Return [x, y] of the center of cell containing provided text 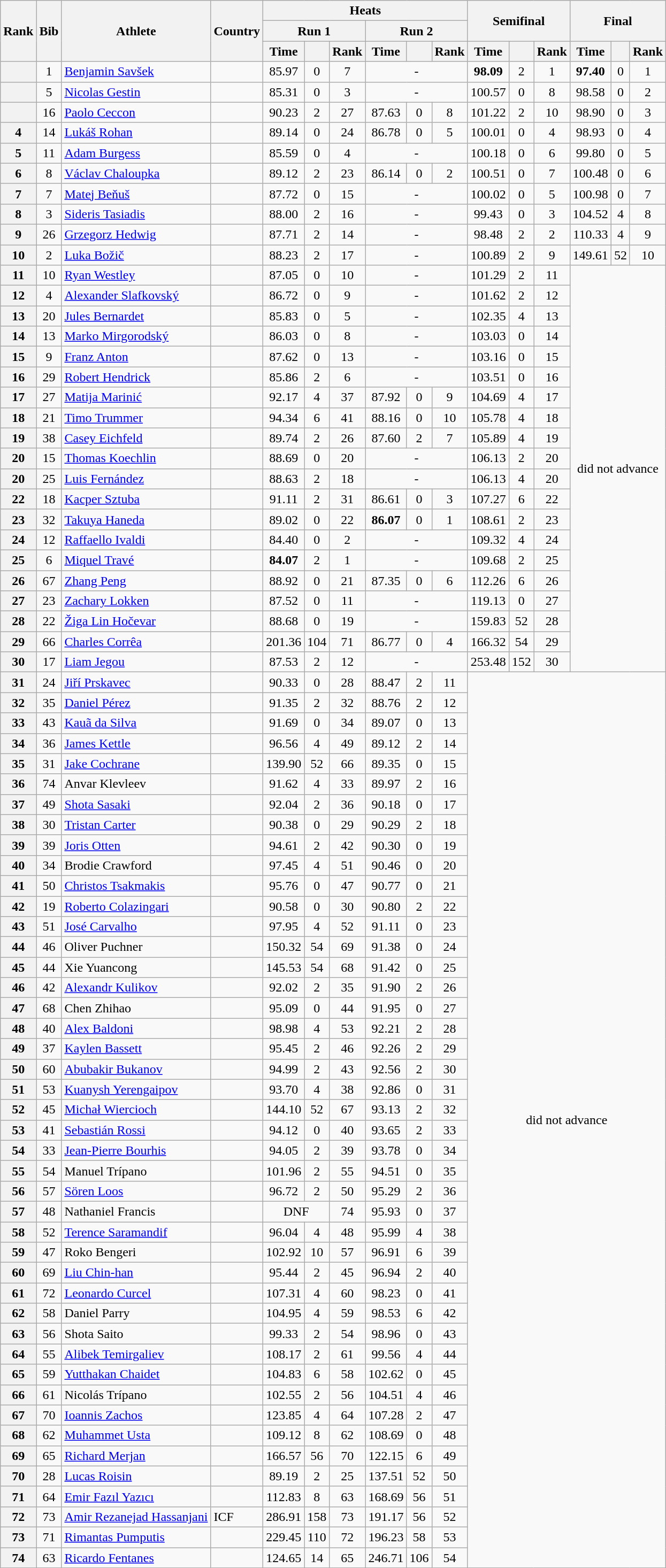
101.29 [488, 275]
Rimantas Pumputis [136, 1537]
149.61 [591, 255]
Kuanysh Yerengaipov [136, 1089]
94.05 [284, 1150]
86.77 [386, 642]
95.29 [386, 1191]
144.10 [284, 1110]
Ricardo Fentanes [136, 1558]
Liam Jegou [136, 662]
Abubakir Bukanov [136, 1069]
Lukáš Rohan [136, 133]
100.51 [488, 173]
Jiří Prskavec [136, 682]
89.07 [386, 723]
Sören Loos [136, 1191]
166.57 [284, 1456]
105.89 [488, 438]
95.44 [284, 1273]
84.07 [284, 560]
86.03 [284, 336]
90.30 [386, 845]
Nicolás Trípano [136, 1395]
98.98 [284, 1028]
88.16 [386, 418]
89.02 [284, 519]
Liu Chin-han [136, 1273]
Kacper Sztuba [136, 499]
87.52 [284, 601]
89.35 [386, 764]
89.14 [284, 133]
109.32 [488, 540]
94.12 [284, 1130]
Run 2 [416, 31]
102.35 [488, 316]
99.43 [488, 214]
87.05 [284, 275]
103.03 [488, 336]
150.32 [284, 947]
93.13 [386, 1110]
92.21 [386, 1028]
91.62 [284, 784]
105.78 [488, 418]
100.98 [591, 194]
101.96 [284, 1171]
108.69 [386, 1435]
87.72 [284, 194]
88.68 [284, 621]
94.99 [284, 1069]
90.77 [386, 886]
Matija Marinić [136, 397]
90.80 [386, 906]
Charles Corrêa [136, 642]
107.28 [386, 1415]
Timo Trummer [136, 418]
Tristan Carter [136, 825]
Benjamin Savšek [136, 72]
Žiga Lin Hočevar [136, 621]
95.09 [284, 1008]
88.69 [284, 458]
100.48 [591, 173]
Oliver Puchner [136, 947]
Muhammet Usta [136, 1435]
Jean-Pierre Bourhis [136, 1150]
Terence Saramandif [136, 1232]
Matej Beňuš [136, 194]
109.12 [284, 1435]
99.56 [386, 1354]
Kauã da Silva [136, 723]
97.40 [591, 72]
Robert Hendrick [136, 377]
99.33 [284, 1334]
Heats [365, 11]
Zachary Lokken [136, 601]
Thomas Koechlin [136, 458]
100.01 [488, 133]
106 [419, 1558]
112.83 [284, 1496]
89.74 [284, 438]
DNF [296, 1211]
Athlete [136, 31]
137.51 [386, 1476]
88.92 [284, 580]
James Kettle [136, 743]
166.32 [488, 642]
Country [237, 31]
90.58 [284, 906]
104 [317, 642]
97.45 [284, 865]
87.71 [284, 234]
Marko Mirgorodský [136, 336]
92.04 [284, 804]
92.26 [386, 1049]
Paolo Ceccon [136, 112]
103.51 [488, 377]
95.76 [284, 886]
84.40 [284, 540]
Emir Fazıl Yazıcı [136, 1496]
108.17 [284, 1354]
89.97 [386, 784]
91.42 [386, 967]
Grzegorz Hedwig [136, 234]
88.47 [386, 682]
Roko Bengeri [136, 1252]
91.38 [386, 947]
229.45 [284, 1537]
91.90 [386, 988]
87.62 [284, 357]
Semifinal [519, 21]
96.04 [284, 1232]
108.61 [488, 519]
122.15 [386, 1456]
Xie Yuancong [136, 967]
88.63 [284, 479]
107.31 [284, 1293]
Richard Merjan [136, 1456]
Václav Chaloupka [136, 173]
152 [521, 662]
Adam Burgess [136, 153]
88.76 [386, 703]
139.90 [284, 764]
Alibek Temirgaliev [136, 1354]
104.95 [284, 1313]
Alexander Slafkovský [136, 296]
98.96 [386, 1334]
96.94 [386, 1273]
119.13 [488, 601]
102.92 [284, 1252]
94.34 [284, 418]
92.02 [284, 988]
93.78 [386, 1150]
159.83 [488, 621]
145.53 [284, 967]
93.65 [386, 1130]
Jules Bernardet [136, 316]
85.86 [284, 377]
92.56 [386, 1069]
Kaylen Bassett [136, 1049]
85.31 [284, 92]
102.62 [386, 1374]
103.16 [488, 357]
Lucas Roisin [136, 1476]
110 [317, 1537]
107.27 [488, 499]
97.95 [284, 927]
Luis Fernández [136, 479]
85.59 [284, 153]
98.23 [386, 1293]
168.69 [386, 1496]
90.18 [386, 804]
90.33 [284, 682]
87.63 [386, 112]
Shota Saito [136, 1334]
201.36 [284, 642]
Jake Cochrane [136, 764]
86.61 [386, 499]
Takuya Haneda [136, 519]
Daniel Parry [136, 1313]
88.23 [284, 255]
95.45 [284, 1049]
Final [617, 21]
Miquel Travé [136, 560]
94.51 [386, 1171]
Anvar Klevleev [136, 784]
96.56 [284, 743]
Leonardo Curcel [136, 1293]
98.09 [488, 72]
98.48 [488, 234]
98.93 [591, 133]
100.02 [488, 194]
Raffaello Ivaldi [136, 540]
86.78 [386, 133]
91.95 [386, 1008]
102.55 [284, 1395]
110.33 [591, 234]
Shota Sasaki [136, 804]
94.61 [284, 845]
253.48 [488, 662]
Luka Božič [136, 255]
Brodie Crawford [136, 865]
Daniel Pérez [136, 703]
Bib [49, 31]
Christos Tsakmakis [136, 886]
91.69 [284, 723]
87.60 [386, 438]
86.72 [284, 296]
98.90 [591, 112]
98.58 [591, 92]
Michał Wiercioch [136, 1110]
Nicolas Gestin [136, 92]
Roberto Colazingari [136, 906]
100.89 [488, 255]
104.83 [284, 1374]
90.46 [386, 865]
92.17 [284, 397]
90.29 [386, 825]
Joris Otten [136, 845]
Casey Eichfeld [136, 438]
246.71 [386, 1558]
José Carvalho [136, 927]
Manuel Trípano [136, 1171]
96.91 [386, 1252]
100.18 [488, 153]
Nathaniel Francis [136, 1211]
95.93 [386, 1211]
87.53 [284, 662]
112.26 [488, 580]
Alex Baldoni [136, 1028]
104.69 [488, 397]
90.23 [284, 112]
88.00 [284, 214]
101.62 [488, 296]
Ryan Westley [136, 275]
104.51 [386, 1395]
Chen Zhihao [136, 1008]
87.92 [386, 397]
96.72 [284, 1191]
191.17 [386, 1517]
158 [317, 1517]
95.99 [386, 1232]
Alexandr Kulikov [136, 988]
ICF [237, 1517]
90.38 [284, 825]
109.68 [488, 560]
100.57 [488, 92]
93.70 [284, 1089]
87.35 [386, 580]
Zhang Peng [136, 580]
85.83 [284, 316]
99.80 [591, 153]
86.14 [386, 173]
Sideris Tasiadis [136, 214]
Ioannis Zachos [136, 1415]
104.52 [591, 214]
85.97 [284, 72]
Amir Rezanejad Hassanjani [136, 1517]
286.91 [284, 1517]
86.07 [386, 519]
196.23 [386, 1537]
89.19 [284, 1476]
101.22 [488, 112]
Yutthakan Chaidet [136, 1374]
Run 1 [315, 31]
124.65 [284, 1558]
123.85 [284, 1415]
Franz Anton [136, 357]
92.86 [386, 1089]
98.53 [386, 1313]
Sebastián Rossi [136, 1130]
91.35 [284, 703]
